Extract the (x, y) coordinate from the center of the cell holding the provided text.  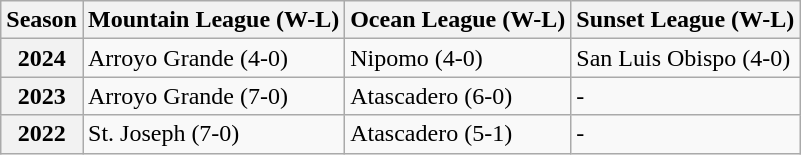
Mountain League (W-L) (213, 20)
Atascadero (5-1) (458, 134)
Season (42, 20)
Nipomo (4-0) (458, 58)
Arroyo Grande (4-0) (213, 58)
Atascadero (6-0) (458, 96)
St. Joseph (7-0) (213, 134)
Arroyo Grande (7-0) (213, 96)
San Luis Obispo (4-0) (686, 58)
2022 (42, 134)
Ocean League (W-L) (458, 20)
2023 (42, 96)
2024 (42, 58)
Sunset League (W-L) (686, 20)
